Extract the (X, Y) coordinate from the center of the cell holding the provided text.  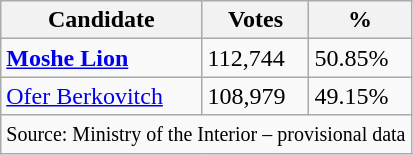
Moshe Lion (102, 58)
Ofer Berkovitch (102, 96)
50.85% (360, 58)
108,979 (256, 96)
% (360, 20)
Candidate (102, 20)
Source: Ministry of the Interior – provisional data (206, 134)
49.15% (360, 96)
Votes (256, 20)
112,744 (256, 58)
